Find where the given text appears and provide that cell's center as (X, Y) coordinate. 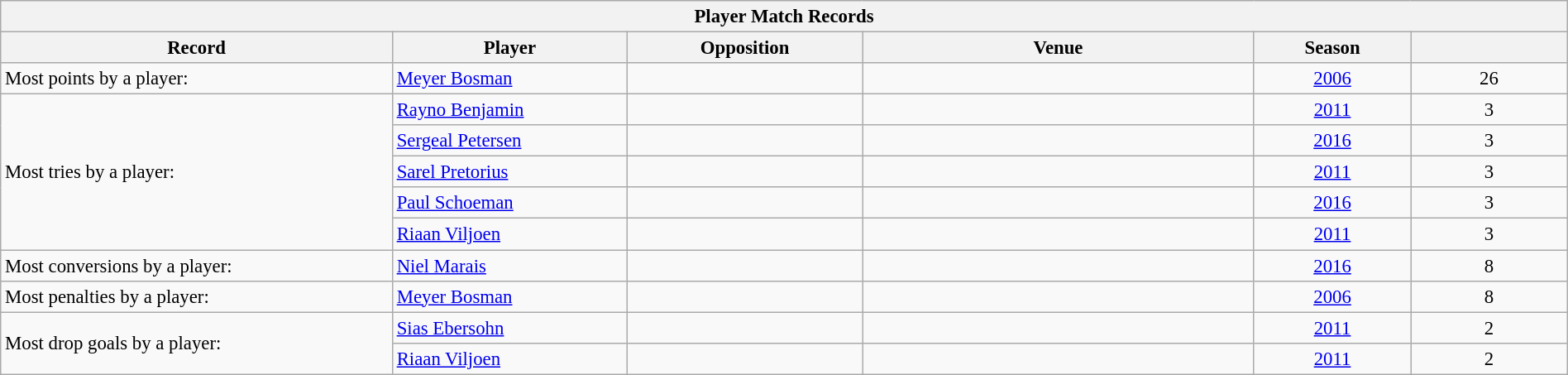
Player (509, 48)
Rayno Benjamin (509, 110)
Sias Ebersohn (509, 328)
Most drop goals by a player: (197, 343)
Player Match Records (784, 17)
Niel Marais (509, 266)
Season (1331, 48)
Most penalties by a player: (197, 296)
Venue (1059, 48)
Sergeal Petersen (509, 141)
Paul Schoeman (509, 203)
Sarel Pretorius (509, 172)
26 (1489, 79)
Most tries by a player: (197, 172)
Record (197, 48)
Most conversions by a player: (197, 266)
Most points by a player: (197, 79)
Opposition (745, 48)
